Determine the (X, Y) coordinate at the center of the cell enclosing the given text.  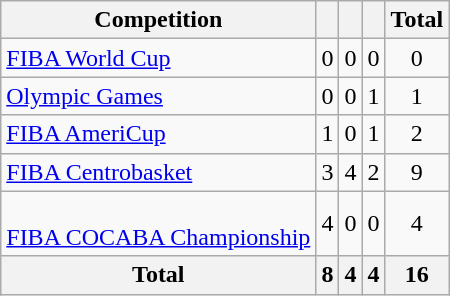
Competition (158, 20)
FIBA COCABA Championship (158, 224)
3 (328, 172)
FIBA AmeriCup (158, 134)
FIBA Centrobasket (158, 172)
FIBA World Cup (158, 58)
9 (417, 172)
8 (328, 275)
Olympic Games (158, 96)
16 (417, 275)
